Scan for the cell matching the given text and deliver its (x, y) coordinate at center. 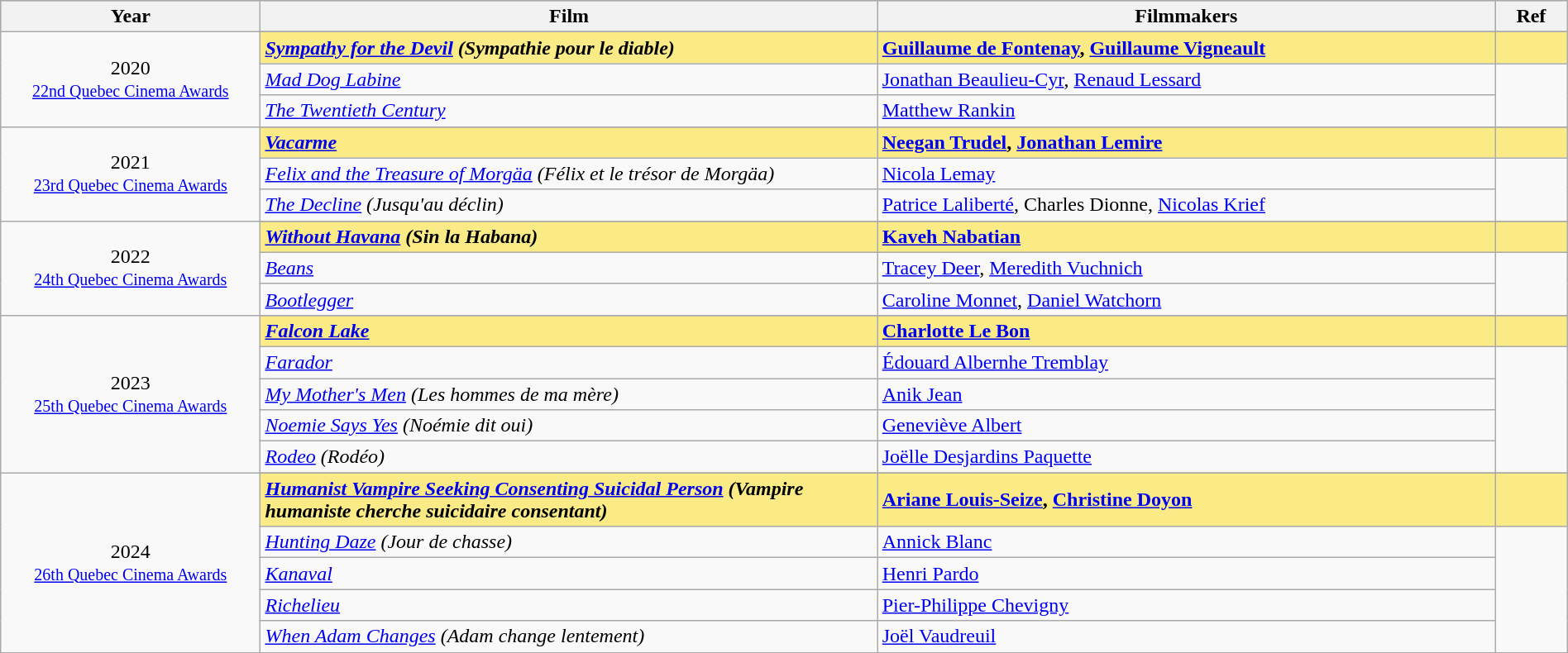
Bootlegger (569, 299)
Anik Jean (1186, 394)
Noemie Says Yes (Noémie dit oui) (569, 426)
Year (131, 17)
Charlotte Le Bon (1186, 331)
Rodeo (Rodéo) (569, 457)
When Adam Changes (Adam change lentement) (569, 636)
Felix and the Treasure of Morgäa (Félix et le trésor de Morgäa) (569, 174)
Patrice Laliberté, Charles Dionne, Nicolas Krief (1186, 205)
202426th Quebec Cinema Awards (131, 562)
Pier-Philippe Chevigny (1186, 605)
Hunting Daze (Jour de chasse) (569, 542)
Kaveh Nabatian (1186, 236)
Neegan Trudel, Jonathan Lemire (1186, 142)
Film (569, 17)
Kanaval (569, 574)
Without Havana (Sin la Habana) (569, 236)
Jonathan Beaulieu-Cyr, Renaud Lessard (1186, 79)
Farador (569, 362)
The Twentieth Century (569, 111)
Ariane Louis-Seize, Christine Doyon (1186, 499)
Ref (1532, 17)
Henri Pardo (1186, 574)
My Mother's Men (Les hommes de ma mère) (569, 394)
Sympathy for the Devil (Sympathie pour le diable) (569, 48)
Annick Blanc (1186, 542)
Filmmakers (1186, 17)
Richelieu (569, 605)
The Decline (Jusqu'au déclin) (569, 205)
Tracey Deer, Meredith Vuchnich (1186, 268)
202123rd Quebec Cinema Awards (131, 174)
Falcon Lake (569, 331)
Humanist Vampire Seeking Consenting Suicidal Person (Vampire humaniste cherche suicidaire consentant) (569, 499)
202325th Quebec Cinema Awards (131, 393)
Beans (569, 268)
2020 22nd Quebec Cinema Awards (131, 79)
Nicola Lemay (1186, 174)
Joël Vaudreuil (1186, 636)
Vacarme (569, 142)
Mad Dog Labine (569, 79)
Matthew Rankin (1186, 111)
Caroline Monnet, Daniel Watchorn (1186, 299)
Joëlle Desjardins Paquette (1186, 457)
Guillaume de Fontenay, Guillaume Vigneault (1186, 48)
Édouard Albernhe Tremblay (1186, 362)
Geneviève Albert (1186, 426)
202224th Quebec Cinema Awards (131, 268)
